For the text-containing cell, return its midpoint in (X, Y) coordinate format. 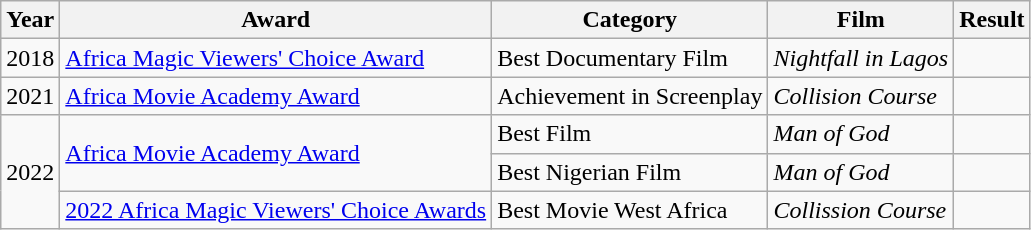
Best Film (630, 134)
Award (276, 20)
Achievement in Screenplay (630, 96)
Year (30, 20)
Nightfall in Lagos (861, 58)
Best Movie West Africa (630, 210)
Category (630, 20)
2018 (30, 58)
2021 (30, 96)
Africa Magic Viewers' Choice Award (276, 58)
Film (861, 20)
2022 Africa Magic Viewers' Choice Awards (276, 210)
Collission Course (861, 210)
Collision Course (861, 96)
Best Nigerian Film (630, 172)
2022 (30, 172)
Best Documentary Film (630, 58)
Result (992, 20)
